Provide the [X, Y] coordinate of the cell's center where the given text is located.  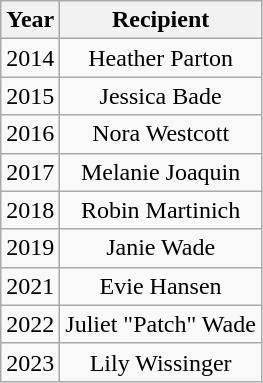
2023 [30, 362]
Juliet "Patch" Wade [161, 324]
Robin Martinich [161, 210]
2022 [30, 324]
Lily Wissinger [161, 362]
Evie Hansen [161, 286]
2019 [30, 248]
Recipient [161, 20]
Janie Wade [161, 248]
Melanie Joaquin [161, 172]
Year [30, 20]
2014 [30, 58]
2021 [30, 286]
2017 [30, 172]
2018 [30, 210]
Heather Parton [161, 58]
2015 [30, 96]
Jessica Bade [161, 96]
2016 [30, 134]
Nora Westcott [161, 134]
